Detect which cell encompasses the target text, then output its [x, y] center coordinate. 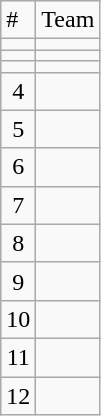
4 [18, 91]
Team [68, 20]
# [18, 20]
9 [18, 281]
7 [18, 205]
8 [18, 243]
6 [18, 167]
12 [18, 395]
5 [18, 129]
10 [18, 319]
11 [18, 357]
